Determine the [x, y] coordinate at the center of the cell enclosing the given text.  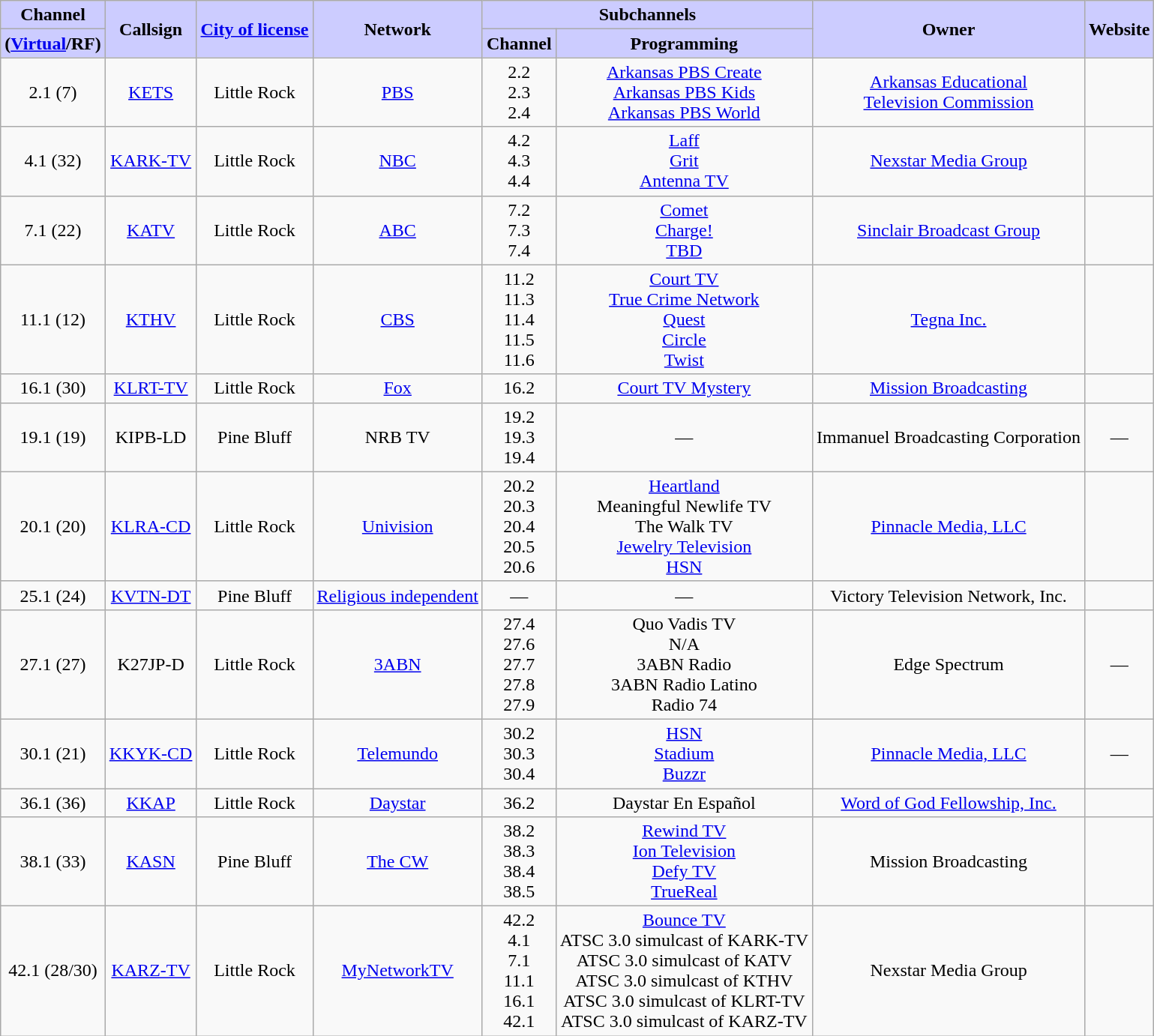
HeartlandMeaningful Newlife TVThe Walk TVJewelry TelevisionHSN [684, 526]
KASN [151, 862]
Bounce TVATSC 3.0 simulcast of KARK-TVATSC 3.0 simulcast of KATVATSC 3.0 simulcast of KTHVATSC 3.0 simulcast of KLRT-TVATSC 3.0 simulcast of KARZ-TV [684, 972]
Arkansas PBS CreateArkansas PBS KidsArkansas PBS World [684, 92]
7.1 (22) [53, 230]
16.2 [519, 388]
Rewind TVIon TelevisionDefy TVTrueReal [684, 862]
Court TVTrue Crime NetworkQuestCircleTwist [684, 319]
HSNStadiumBuzzr [684, 753]
Court TV Mystery [684, 388]
The CW [397, 862]
KKAP [151, 803]
Programming [684, 43]
Callsign [151, 29]
Website [1120, 29]
ABC [397, 230]
42.1 (28/30) [53, 972]
LaffGritAntenna TV [684, 161]
Owner [949, 29]
38.1 (33) [53, 862]
Daystar [397, 803]
25.1 (24) [53, 595]
2.1 (7) [53, 92]
20.220.320.420.520.6 [519, 526]
Tegna Inc. [949, 319]
Subchannels [647, 15]
36.2 [519, 803]
CBS [397, 319]
KVTN-DT [151, 595]
Sinclair Broadcast Group [949, 230]
Quo Vadis TVN/A3ABN Radio3ABN Radio LatinoRadio 74 [684, 664]
11.211.311.411.511.6 [519, 319]
3ABN [397, 664]
City of license [255, 29]
36.1 (36) [53, 803]
16.1 (30) [53, 388]
NRB TV [397, 437]
38.238.338.438.5 [519, 862]
7.27.37.4 [519, 230]
Daystar En Español [684, 803]
K27JP-D [151, 664]
20.1 (20) [53, 526]
MyNetworkTV [397, 972]
11.1 (12) [53, 319]
CometCharge!TBD [684, 230]
KLRT-TV [151, 388]
Victory Television Network, Inc. [949, 595]
30.1 (21) [53, 753]
KLRA-CD [151, 526]
Telemundo [397, 753]
27.427.627.727.827.9 [519, 664]
(Virtual/RF) [53, 43]
PBS [397, 92]
19.219.319.4 [519, 437]
Arkansas EducationalTelevision Commission [949, 92]
2.22.32.4 [519, 92]
KETS [151, 92]
19.1 (19) [53, 437]
NBC [397, 161]
KTHV [151, 319]
4.24.34.4 [519, 161]
KARZ-TV [151, 972]
Univision [397, 526]
KIPB-LD [151, 437]
4.1 (32) [53, 161]
Word of God Fellowship, Inc. [949, 803]
30.230.330.4 [519, 753]
KATV [151, 230]
42.24.17.111.116.142.1 [519, 972]
Edge Spectrum [949, 664]
Religious independent [397, 595]
27.1 (27) [53, 664]
KKYK-CD [151, 753]
KARK-TV [151, 161]
Fox [397, 388]
Network [397, 29]
Immanuel Broadcasting Corporation [949, 437]
